Search for the cell housing the specified text and yield its [x, y] center coordinate. 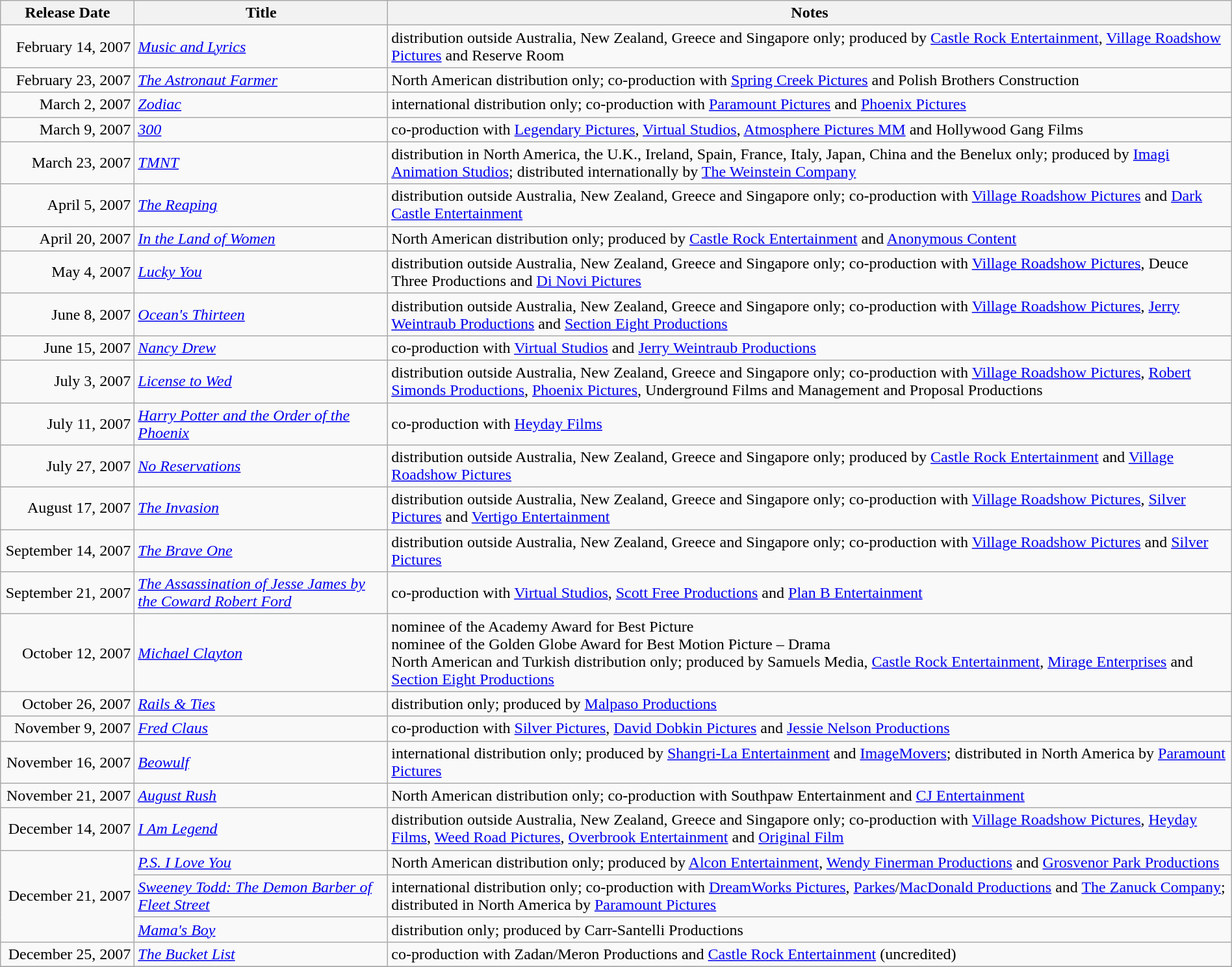
September 21, 2007 [68, 593]
Sweeney Todd: The Demon Barber of Fleet Street [261, 896]
October 12, 2007 [68, 652]
Lucky You [261, 272]
December 14, 2007 [68, 829]
November 9, 2007 [68, 728]
March 23, 2007 [68, 162]
July 3, 2007 [68, 381]
co-production with Virtual Studios and Jerry Weintraub Productions [810, 348]
I Am Legend [261, 829]
Michael Clayton [261, 652]
co-production with Silver Pictures, David Dobkin Pictures and Jessie Nelson Productions [810, 728]
distribution outside Australia, New Zealand, Greece and Singapore only; produced by Castle Rock Entertainment and Village Roadshow Pictures [810, 467]
October 26, 2007 [68, 704]
North American distribution only; produced by Castle Rock Entertainment and Anonymous Content [810, 239]
Title [261, 13]
Rails & Ties [261, 704]
distribution outside Australia, New Zealand, Greece and Singapore only; co-production with Village Roadshow Pictures and Silver Pictures [810, 551]
March 9, 2007 [68, 129]
The Reaping [261, 205]
Nancy Drew [261, 348]
The Assassination of Jesse James by the Coward Robert Ford [261, 593]
Notes [810, 13]
License to Wed [261, 381]
distribution only; produced by Carr-Santelli Productions [810, 929]
July 11, 2007 [68, 424]
August Rush [261, 795]
North American distribution only; produced by Alcon Entertainment, Wendy Finerman Productions and Grosvenor Park Productions [810, 862]
February 23, 2007 [68, 80]
Beowulf [261, 762]
April 20, 2007 [68, 239]
May 4, 2007 [68, 272]
September 14, 2007 [68, 551]
April 5, 2007 [68, 205]
co-production with Zadan/Meron Productions and Castle Rock Entertainment (uncredited) [810, 954]
November 21, 2007 [68, 795]
distribution outside Australia, New Zealand, Greece and Singapore only; co-production with Village Roadshow Pictures and Dark Castle Entertainment [810, 205]
co-production with Heyday Films [810, 424]
P.S. I Love You [261, 862]
The Astronaut Farmer [261, 80]
The Brave One [261, 551]
December 21, 2007 [68, 896]
Music and Lyrics [261, 47]
North American distribution only; co-production with Spring Creek Pictures and Polish Brothers Construction [810, 80]
In the Land of Women [261, 239]
TMNT [261, 162]
Harry Potter and the Order of the Phoenix [261, 424]
Mama's Boy [261, 929]
Release Date [68, 13]
distribution only; produced by Malpaso Productions [810, 704]
co-production with Legendary Pictures, Virtual Studios, Atmosphere Pictures MM and Hollywood Gang Films [810, 129]
No Reservations [261, 467]
North American distribution only; co-production with Southpaw Entertainment and CJ Entertainment [810, 795]
August 17, 2007 [68, 508]
March 2, 2007 [68, 105]
300 [261, 129]
international distribution only; co-production with Paramount Pictures and Phoenix Pictures [810, 105]
Ocean's Thirteen [261, 315]
The Invasion [261, 508]
February 14, 2007 [68, 47]
June 15, 2007 [68, 348]
November 16, 2007 [68, 762]
The Bucket List [261, 954]
June 8, 2007 [68, 315]
July 27, 2007 [68, 467]
Fred Claus [261, 728]
co-production with Virtual Studios, Scott Free Productions and Plan B Entertainment [810, 593]
international distribution only; produced by Shangri-La Entertainment and ImageMovers; distributed in North America by Paramount Pictures [810, 762]
December 25, 2007 [68, 954]
Zodiac [261, 105]
